Identify which cell holds the provided text, then report its (X, Y) central coordinate. 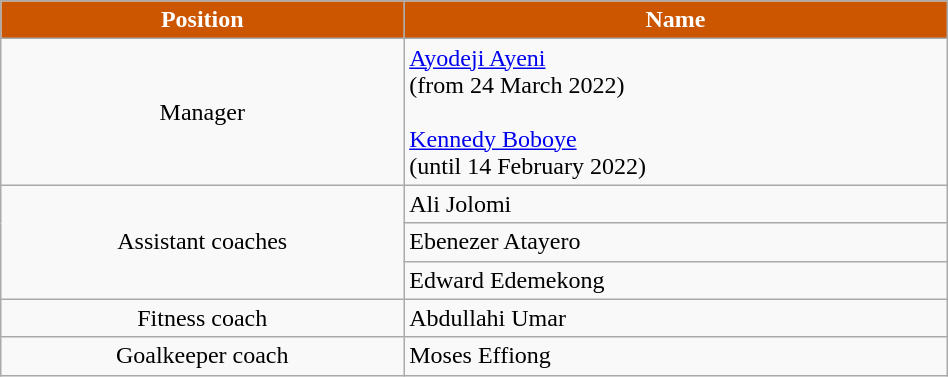
Fitness coach (202, 318)
Goalkeeper coach (202, 356)
Moses Effiong (676, 356)
Name (676, 20)
Assistant coaches (202, 242)
Manager (202, 112)
Edward Edemekong (676, 280)
Ali Jolomi (676, 204)
Ayodeji Ayeni(from 24 March 2022) Kennedy Boboye(until 14 February 2022) (676, 112)
Position (202, 20)
Ebenezer Atayero (676, 242)
Abdullahi Umar (676, 318)
